Extract the [X, Y] coordinate from the center of the cell holding the provided text.  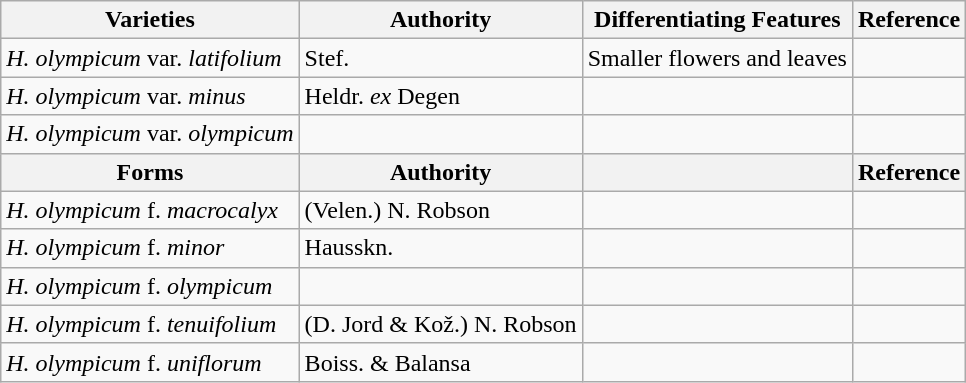
Stef. [440, 58]
H. olympicum var. olympicum [150, 134]
(D. Jord & Kož.) N. Robson [440, 324]
H. olympicum f. uniflorum [150, 362]
Smaller flowers and leaves [717, 58]
H. olympicum f. minor [150, 248]
H. olympicum var. minus [150, 96]
Forms [150, 172]
Differentiating Features [717, 20]
H. olympicum f. tenuifolium [150, 324]
H. olympicum f. macrocalyx [150, 210]
Hausskn. [440, 248]
(Velen.) N. Robson [440, 210]
Heldr. ex Degen [440, 96]
H. olympicum f. olympicum [150, 286]
Boiss. & Balansa [440, 362]
H. olympicum var. latifolium [150, 58]
Varieties [150, 20]
